Provide the (X, Y) coordinate of the cell's center where the given text is located.  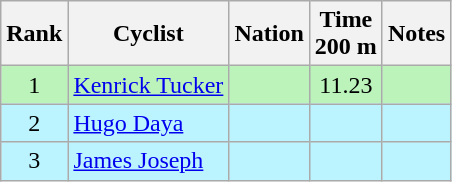
1 (34, 85)
Cyclist (148, 34)
James Joseph (148, 161)
Time200 m (346, 34)
2 (34, 123)
Notes (416, 34)
Kenrick Tucker (148, 85)
Hugo Daya (148, 123)
3 (34, 161)
Rank (34, 34)
11.23 (346, 85)
Nation (269, 34)
